Locate the cell with the specified text and output its (x, y) center coordinate. 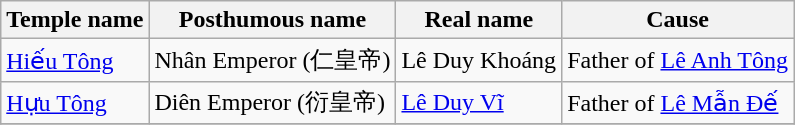
Father of Lê Anh Tông (678, 60)
Diên Emperor (衍皇帝) (272, 102)
Cause (678, 20)
Real name (479, 20)
Hựu Tông (75, 102)
Father of Lê Mẫn Đế (678, 102)
Hiếu Tông (75, 60)
Posthumous name (272, 20)
Lê Duy Vĩ (479, 102)
Temple name (75, 20)
Nhân Emperor (仁皇帝) (272, 60)
Lê Duy Khoáng (479, 60)
